Provide the [X, Y] coordinate of the cell's center where the given text is located.  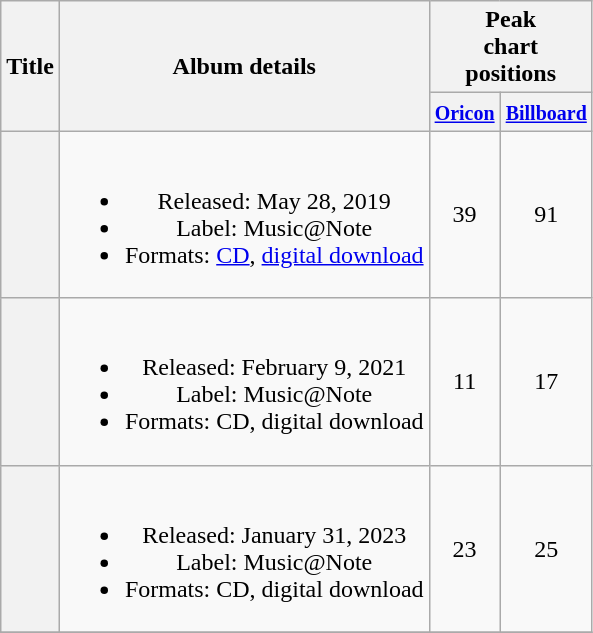
91 [546, 214]
Oricon [464, 112]
25 [546, 548]
39 [464, 214]
23 [464, 548]
Billboard [546, 112]
Title [30, 66]
Peak chart positions [510, 47]
Released: January 31, 2023Label: Music@NoteFormats: CD, digital download [244, 548]
Album details [244, 66]
Released: February 9, 2021Label: Music@NoteFormats: CD, digital download [244, 382]
11 [464, 382]
17 [546, 382]
Released: May 28, 2019Label: Music@NoteFormats: CD, digital download [244, 214]
